Return [x, y] of the center of cell containing provided text 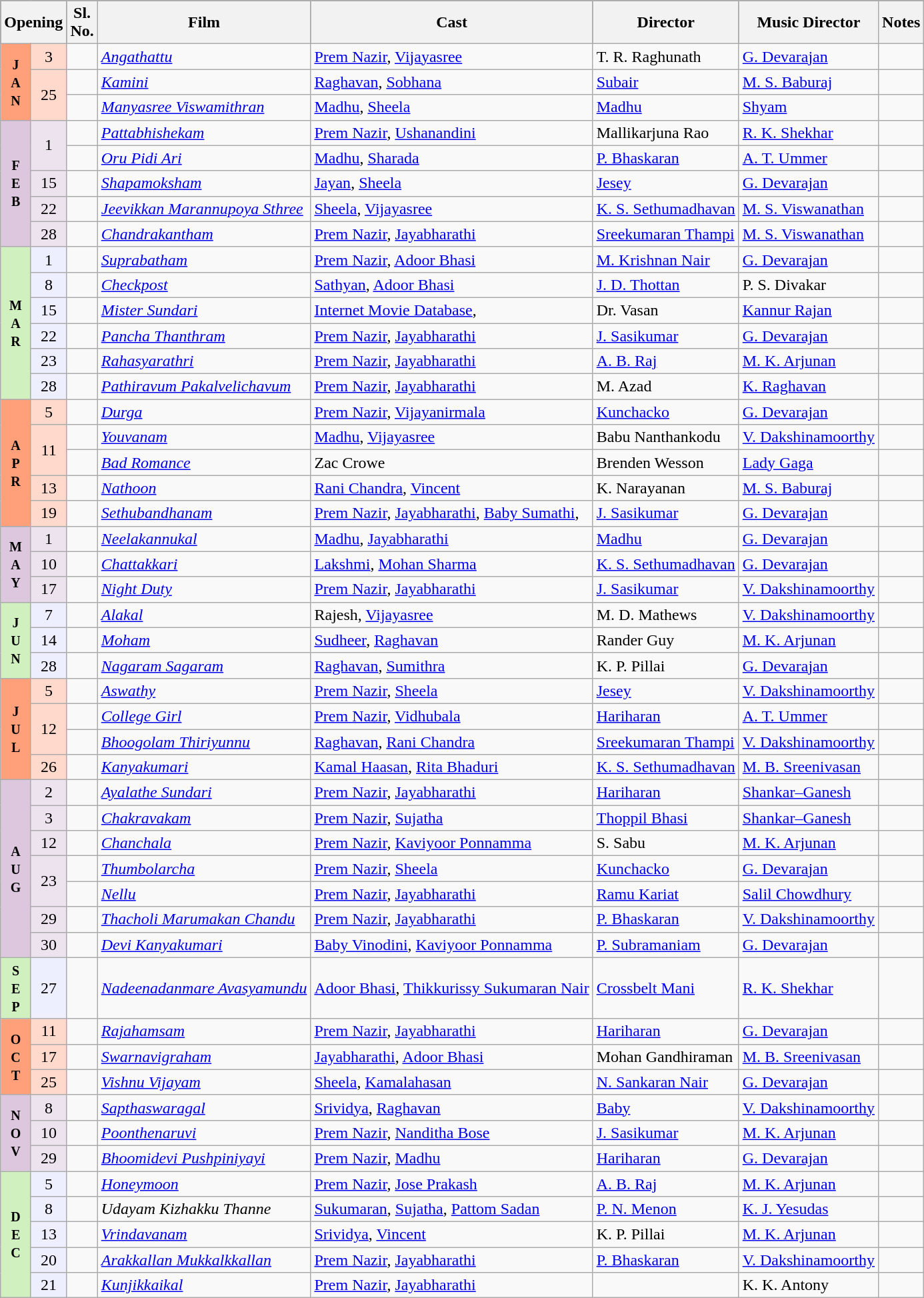
Shyam [808, 107]
Sethubandhanam [204, 513]
21 [48, 1285]
P. N. Menon [665, 1209]
SEP [16, 988]
Honeymoon [204, 1183]
Adoor Bhasi, Thikkurissy Sukumaran Nair [452, 988]
Chakravakam [204, 818]
Shapamoksham [204, 183]
K. Raghavan [808, 387]
Prem Nazir, Adoor Bhasi [452, 259]
K. K. Antony [808, 1285]
Bhoomidevi Pushpiniyayi [204, 1158]
Dr. Vasan [665, 310]
Babu Nanthankodu [665, 437]
Nadeenadanmare Avasyamundu [204, 988]
Prem Nazir, Vijayasree [452, 57]
Checkpost [204, 285]
Zac Crowe [452, 463]
Sathyan, Adoor Bhasi [452, 285]
N. Sankaran Nair [665, 1082]
Durga [204, 412]
NOV [16, 1133]
Arakkallan Mukkalkkallan [204, 1260]
Director [665, 23]
Nellu [204, 894]
JUN [16, 640]
Lakshmi, Mohan Sharma [452, 564]
Madhu, Vijayasree [452, 437]
M. Azad [665, 387]
Sheela, Vijayasree [452, 209]
Nathoon [204, 488]
30 [48, 945]
Prem Nazir, Nanditha Bose [452, 1133]
Moham [204, 640]
Subair [665, 82]
Kamini [204, 82]
Alakal [204, 615]
Neelakannukal [204, 539]
Raghavan, Sobhana [452, 82]
Night Duty [204, 589]
Film [204, 23]
JUL [16, 729]
Aswathy [204, 691]
AUG [16, 869]
Rani Chandra, Vincent [452, 488]
Poonthenaruvi [204, 1133]
Rahasyarathri [204, 361]
M. D. Mathews [665, 615]
Ayalathe Sundari [204, 793]
26 [48, 767]
Vrindavanam [204, 1235]
Jayan, Sheela [452, 183]
Thacholi Marumakan Chandu [204, 919]
Vishnu Vijayam [204, 1082]
Raghavan, Rani Chandra [452, 742]
Pathiravum Pakalvelichavum [204, 387]
Jeevikkan Marannupoya Sthree [204, 209]
J. D. Thottan [665, 285]
Madhu, Sheela [452, 107]
Sl.No. [82, 23]
JAN [16, 82]
OCT [16, 1057]
Sudheer, Raghavan [452, 640]
Music Director [808, 23]
Lady Gaga [808, 463]
S. Sabu [665, 843]
Thoppil Bhasi [665, 818]
Raghavan, Sumithra [452, 665]
Prem Nazir, Jose Prakash [452, 1183]
Srividya, Raghavan [452, 1107]
T. R. Raghunath [665, 57]
Prem Nazir, Jayabharathi, Baby Sumathi, [452, 513]
Kunjikkaikal [204, 1285]
Prem Nazir, Madhu [452, 1158]
Prem Nazir, Vijayanirmala [452, 412]
2 [48, 793]
K. Narayanan [665, 488]
Brenden Wesson [665, 463]
APR [16, 463]
Madhu, Sharada [452, 158]
Thumbolarcha [204, 869]
Bad Romance [204, 463]
Mohan Gandhiraman [665, 1057]
Manyasree Viswamithran [204, 107]
Opening [33, 23]
Jayabharathi, Adoor Bhasi [452, 1057]
Kannur Rajan [808, 310]
Youvanam [204, 437]
Chattakkari [204, 564]
MAY [16, 564]
Sheela, Kamalahasan [452, 1082]
M. Krishnan Nair [665, 259]
FEB [16, 183]
7 [48, 615]
Bhoogolam Thiriyunnu [204, 742]
Angathattu [204, 57]
Notes [901, 23]
Madhu, Jayabharathi [452, 539]
Mister Sundari [204, 310]
Internet Movie Database, [452, 310]
Prem Nazir, Ushanandini [452, 133]
20 [48, 1260]
Baby [665, 1107]
Swarnavigraham [204, 1057]
Kanyakumari [204, 767]
K. J. Yesudas [808, 1209]
Udayam Kizhakku Thanne [204, 1209]
Devi Kanyakumari [204, 945]
P. Subramaniam [665, 945]
Chanchala [204, 843]
Sapthaswaragal [204, 1107]
14 [48, 640]
Pattabhishekam [204, 133]
Rander Guy [665, 640]
27 [48, 988]
College Girl [204, 716]
Rajahamsam [204, 1031]
Prem Nazir, Sujatha [452, 818]
Prem Nazir, Kaviyoor Ponnamma [452, 843]
Ramu Kariat [665, 894]
Crossbelt Mani [665, 988]
19 [48, 513]
Baby Vinodini, Kaviyoor Ponnamma [452, 945]
Cast [452, 23]
Chandrakantham [204, 234]
Salil Chowdhury [808, 894]
Sukumaran, Sujatha, Pattom Sadan [452, 1209]
Rajesh, Vijayasree [452, 615]
Kamal Haasan, Rita Bhaduri [452, 767]
Nagaram Sagaram [204, 665]
Srividya, Vincent [452, 1235]
Oru Pidi Ari [204, 158]
DEC [16, 1234]
Pancha Thanthram [204, 335]
Suprabatham [204, 259]
MAR [16, 323]
P. S. Divakar [808, 285]
Mallikarjuna Rao [665, 133]
Prem Nazir, Vidhubala [452, 716]
